Identify which cell holds the provided text, then report its [x, y] central coordinate. 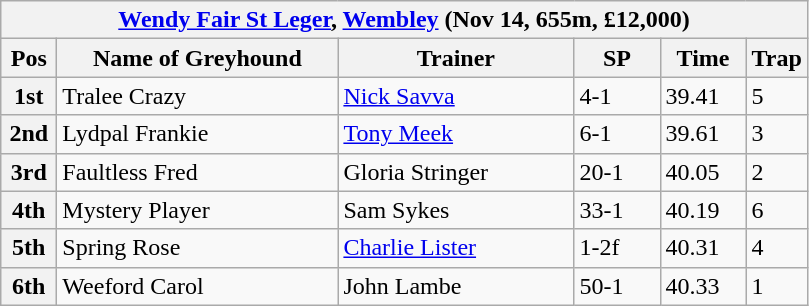
33-1 [617, 210]
40.31 [703, 248]
Trap [776, 58]
John Lambe [456, 286]
2nd [29, 134]
4th [29, 210]
Tony Meek [456, 134]
3 [776, 134]
Name of Greyhound [198, 58]
Wendy Fair St Leger, Wembley (Nov 14, 655m, £12,000) [404, 20]
1st [29, 96]
39.41 [703, 96]
SP [617, 58]
Trainer [456, 58]
4-1 [617, 96]
5 [776, 96]
Mystery Player [198, 210]
2 [776, 172]
6 [776, 210]
Gloria Stringer [456, 172]
40.19 [703, 210]
4 [776, 248]
40.05 [703, 172]
Spring Rose [198, 248]
50-1 [617, 286]
1-2f [617, 248]
Pos [29, 58]
Faultless Fred [198, 172]
5th [29, 248]
39.61 [703, 134]
6th [29, 286]
Charlie Lister [456, 248]
Tralee Crazy [198, 96]
20-1 [617, 172]
6-1 [617, 134]
Sam Sykes [456, 210]
Weeford Carol [198, 286]
1 [776, 286]
3rd [29, 172]
40.33 [703, 286]
Nick Savva [456, 96]
Lydpal Frankie [198, 134]
Time [703, 58]
